Extract the (X, Y) coordinate from the center of the cell holding the provided text.  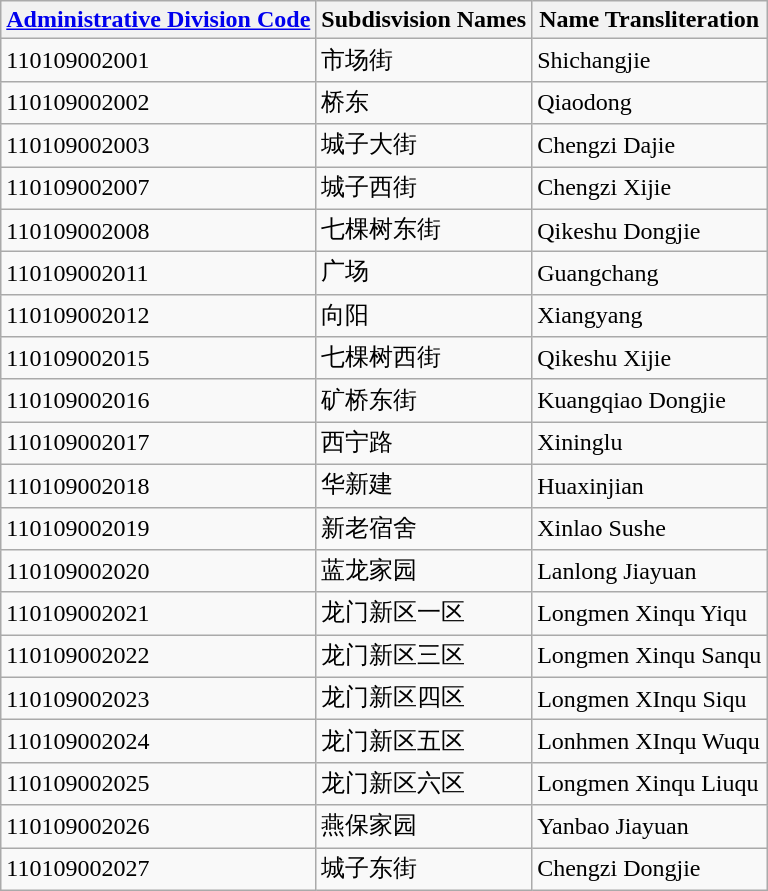
蓝龙家园 (424, 572)
Name Transliteration (650, 20)
Xinlao Sushe (650, 528)
110109002021 (158, 614)
110109002015 (158, 358)
110109002022 (158, 656)
110109002002 (158, 102)
Longmen Xinqu Yiqu (650, 614)
110109002019 (158, 528)
龙门新区一区 (424, 614)
110109002018 (158, 486)
Xiangyang (650, 316)
110109002017 (158, 444)
Huaxinjian (650, 486)
110109002008 (158, 230)
Qikeshu Dongjie (650, 230)
城子大街 (424, 146)
向阳 (424, 316)
Subdisvision Names (424, 20)
110109002027 (158, 870)
西宁路 (424, 444)
Qiaodong (650, 102)
110109002003 (158, 146)
Qikeshu Xijie (650, 358)
Chengzi Xijie (650, 188)
Lanlong Jiayuan (650, 572)
Longmen XInqu Siqu (650, 698)
Longmen Xinqu Sanqu (650, 656)
七棵树西街 (424, 358)
华新建 (424, 486)
桥东 (424, 102)
Yanbao Jiayuan (650, 826)
110109002026 (158, 826)
110109002007 (158, 188)
Xininglu (650, 444)
110109002024 (158, 742)
广场 (424, 274)
Kuangqiao Dongjie (650, 400)
龙门新区六区 (424, 784)
矿桥东街 (424, 400)
110109002011 (158, 274)
Administrative Division Code (158, 20)
110109002001 (158, 60)
110109002023 (158, 698)
110109002012 (158, 316)
龙门新区三区 (424, 656)
龙门新区五区 (424, 742)
城子东街 (424, 870)
Guangchang (650, 274)
七棵树东街 (424, 230)
110109002025 (158, 784)
市场街 (424, 60)
城子西街 (424, 188)
新老宿舍 (424, 528)
Chengzi Dajie (650, 146)
Shichangjie (650, 60)
龙门新区四区 (424, 698)
Chengzi Dongjie (650, 870)
110109002016 (158, 400)
Longmen Xinqu Liuqu (650, 784)
110109002020 (158, 572)
Lonhmen XInqu Wuqu (650, 742)
燕保家园 (424, 826)
